Output the (X, Y) coordinate of the center of the cell containing the given text.  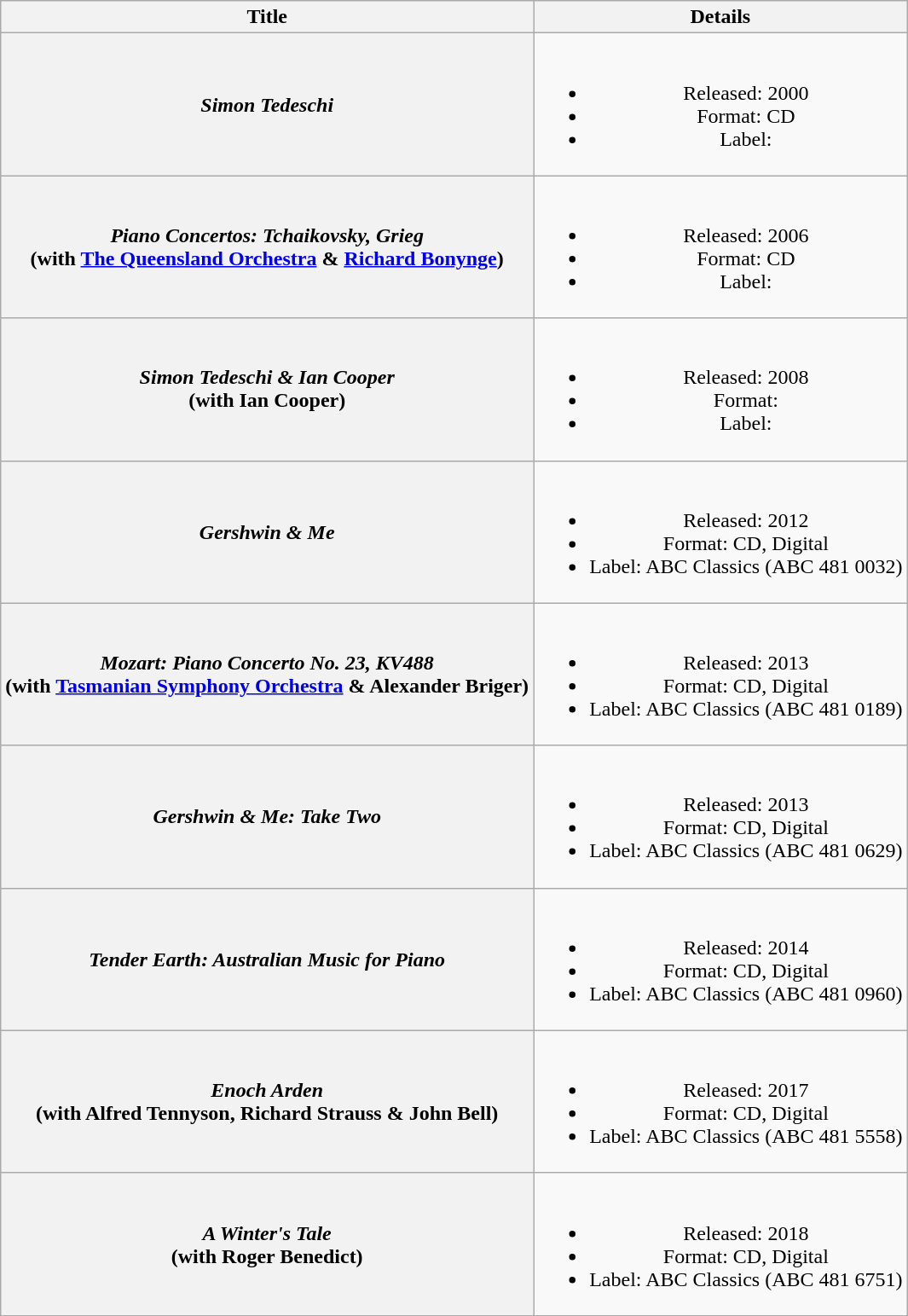
Released: 2017Format: CD, DigitalLabel: ABC Classics (ABC 481 5558) (720, 1102)
Details (720, 17)
Gershwin & Me: Take Two (268, 817)
Piano Concertos: Tchaikovsky, Grieg (with The Queensland Orchestra & Richard Bonynge) (268, 247)
Released: 2006Format: CDLabel: (720, 247)
Simon Tedeschi (268, 104)
Gershwin & Me (268, 532)
A Winter's Tale (with Roger Benedict) (268, 1244)
Enoch Arden (with Alfred Tennyson, Richard Strauss & John Bell) (268, 1102)
Tender Earth: Australian Music for Piano (268, 959)
Released: 2018Format: CD, DigitalLabel: ABC Classics (ABC 481 6751) (720, 1244)
Released: 2000Format: CDLabel: (720, 104)
Released: 2008Format:Label: (720, 389)
Simon Tedeschi & Ian Cooper (with Ian Cooper) (268, 389)
Released: 2012Format: CD, DigitalLabel: ABC Classics (ABC 481 0032) (720, 532)
Released: 2014Format: CD, DigitalLabel: ABC Classics (ABC 481 0960) (720, 959)
Title (268, 17)
Released: 2013Format: CD, DigitalLabel: ABC Classics (ABC 481 0189) (720, 674)
Released: 2013Format: CD, DigitalLabel: ABC Classics (ABC 481 0629) (720, 817)
Mozart: Piano Concerto No. 23, KV488 (with Tasmanian Symphony Orchestra & Alexander Briger) (268, 674)
